From the cell containing the given text, extract its center point as (x, y) coordinate. 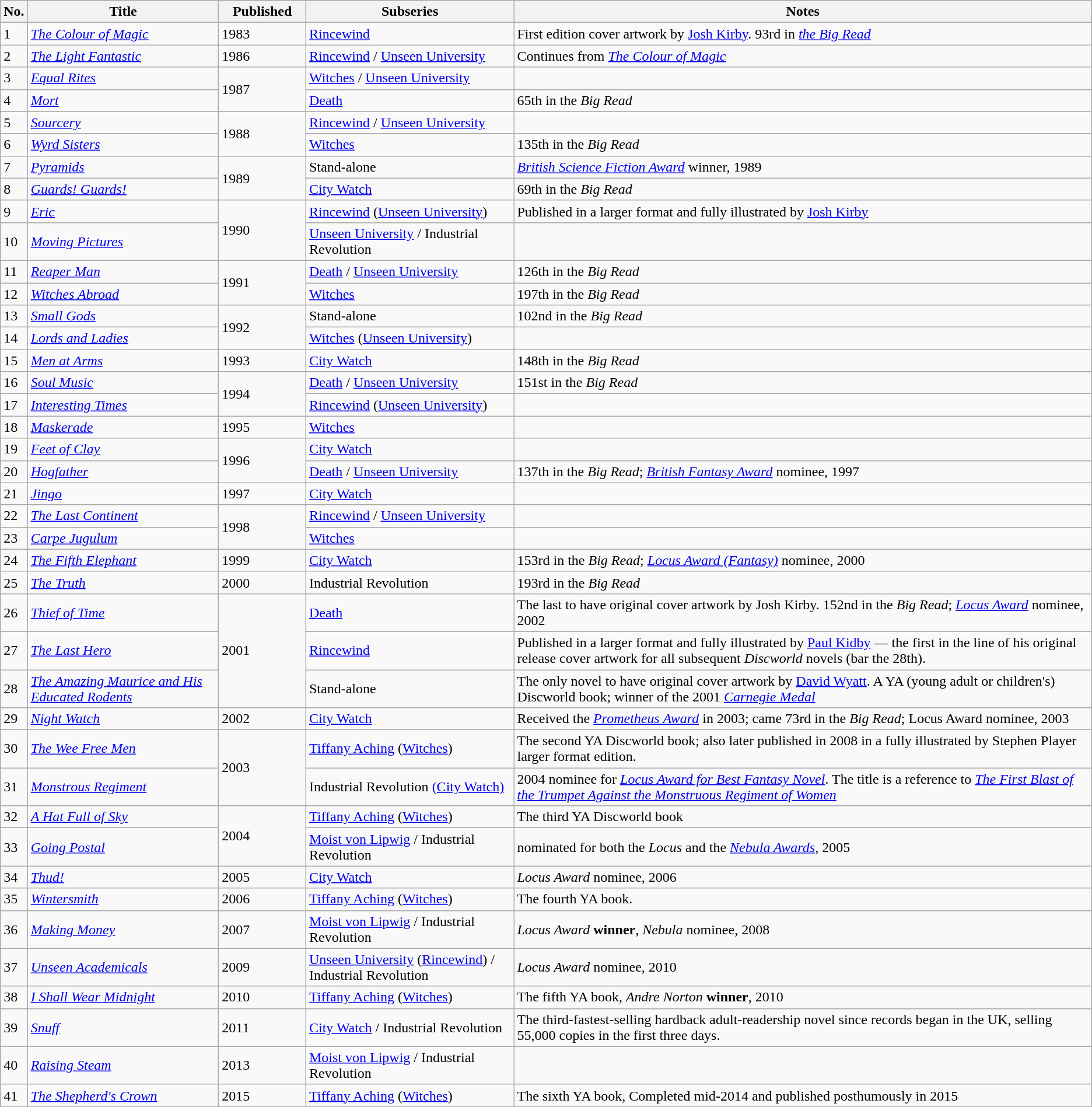
20 (14, 472)
17 (14, 405)
The second YA Discworld book; also later published in 2008 in a fully illustrated by Stephen Player larger format edition. (803, 749)
Going Postal (123, 847)
Wyrd Sisters (123, 145)
193rd in the Big Read (803, 582)
Locus Award nominee, 2010 (803, 968)
The last to have original cover artwork by Josh Kirby. 152nd in the Big Read; Locus Award nominee, 2002 (803, 613)
Jingo (123, 494)
1987 (262, 89)
2002 (262, 719)
The Last Hero (123, 650)
35 (14, 899)
The Amazing Maurice and His Educated Rodents (123, 689)
33 (14, 847)
Pyramids (123, 167)
Unseen University / Industrial Revolution (409, 242)
41 (14, 1095)
The third YA Discworld book (803, 817)
2007 (262, 929)
Maskerade (123, 427)
Men at Arms (123, 361)
Moving Pictures (123, 242)
Subseries (409, 12)
2005 (262, 877)
39 (14, 1027)
Carpe Jugulum (123, 538)
1989 (262, 178)
Locus Award nominee, 2006 (803, 877)
40 (14, 1066)
No. (14, 12)
Title (123, 12)
22 (14, 516)
Unseen University (Rincewind) / Industrial Revolution (409, 968)
Guards! Guards! (123, 189)
Raising Steam (123, 1066)
27 (14, 650)
The Shepherd's Crown (123, 1095)
24 (14, 560)
Witches / Unseen University (409, 78)
14 (14, 338)
12 (14, 294)
1994 (262, 394)
1997 (262, 494)
2013 (262, 1066)
The Light Fantastic (123, 56)
Night Watch (123, 719)
1999 (262, 560)
Published in a larger format and fully illustrated by Josh Kirby (803, 211)
102nd in the Big Read (803, 316)
153rd in the Big Read; Locus Award (Fantasy) nominee, 2000 (803, 560)
The only novel to have original cover artwork by David Wyatt. A YA (young adult or children's) Discworld book; winner of the 2001 Carnegie Medal (803, 689)
7 (14, 167)
Small Gods (123, 316)
2000 (262, 582)
13 (14, 316)
137th in the Big Read; British Fantasy Award nominee, 1997 (803, 472)
5 (14, 123)
1998 (262, 527)
1988 (262, 134)
The Fifth Elephant (123, 560)
I Shall Wear Midnight (123, 997)
2011 (262, 1027)
151st in the Big Read (803, 383)
16 (14, 383)
23 (14, 538)
30 (14, 749)
2001 (262, 650)
197th in the Big Read (803, 294)
126th in the Big Read (803, 271)
2009 (262, 968)
The Last Continent (123, 516)
21 (14, 494)
1992 (262, 327)
29 (14, 719)
1983 (262, 34)
34 (14, 877)
2 (14, 56)
2015 (262, 1095)
Hogfather (123, 472)
38 (14, 997)
25 (14, 582)
32 (14, 817)
1986 (262, 56)
The fifth YA book, Andre Norton winner, 2010 (803, 997)
Witches Abroad (123, 294)
31 (14, 787)
Mort (123, 100)
Equal Rites (123, 78)
6 (14, 145)
Industrial Revolution (City Watch) (409, 787)
65th in the Big Read (803, 100)
8 (14, 189)
British Science Fiction Award winner, 1989 (803, 167)
Feet of Clay (123, 449)
A Hat Full of Sky (123, 817)
The Wee Free Men (123, 749)
1993 (262, 361)
The sixth YA book, Completed mid-2014 and published posthumously in 2015 (803, 1095)
Snuff (123, 1027)
26 (14, 613)
Unseen Academicals (123, 968)
1996 (262, 460)
Interesting Times (123, 405)
Wintersmith (123, 899)
36 (14, 929)
Continues from The Colour of Magic (803, 56)
Eric (123, 211)
Thief of Time (123, 613)
1990 (262, 230)
2006 (262, 899)
19 (14, 449)
37 (14, 968)
1995 (262, 427)
Soul Music (123, 383)
Locus Award winner, Nebula nominee, 2008 (803, 929)
Notes (803, 12)
Lords and Ladies (123, 338)
11 (14, 271)
3 (14, 78)
Sourcery (123, 123)
1991 (262, 282)
City Watch / Industrial Revolution (409, 1027)
9 (14, 211)
2010 (262, 997)
Reaper Man (123, 271)
15 (14, 361)
Received the Prometheus Award in 2003; came 73rd in the Big Read; Locus Award nominee, 2003 (803, 719)
First edition cover artwork by Josh Kirby. 93rd in the Big Read (803, 34)
Published (262, 12)
18 (14, 427)
69th in the Big Read (803, 189)
148th in the Big Read (803, 361)
28 (14, 689)
The fourth YA book. (803, 899)
2003 (262, 768)
The Truth (123, 582)
1 (14, 34)
Witches (Unseen University) (409, 338)
Making Money (123, 929)
10 (14, 242)
Monstrous Regiment (123, 787)
2004 (262, 836)
Thud! (123, 877)
The Colour of Magic (123, 34)
Industrial Revolution (409, 582)
135th in the Big Read (803, 145)
nominated for both the Locus and the Nebula Awards, 2005 (803, 847)
The third-fastest-selling hardback adult-readership novel since records began in the UK, selling 55,000 copies in the first three days. (803, 1027)
4 (14, 100)
